Provide the [X, Y] coordinate of the cell's center where the given text is located.  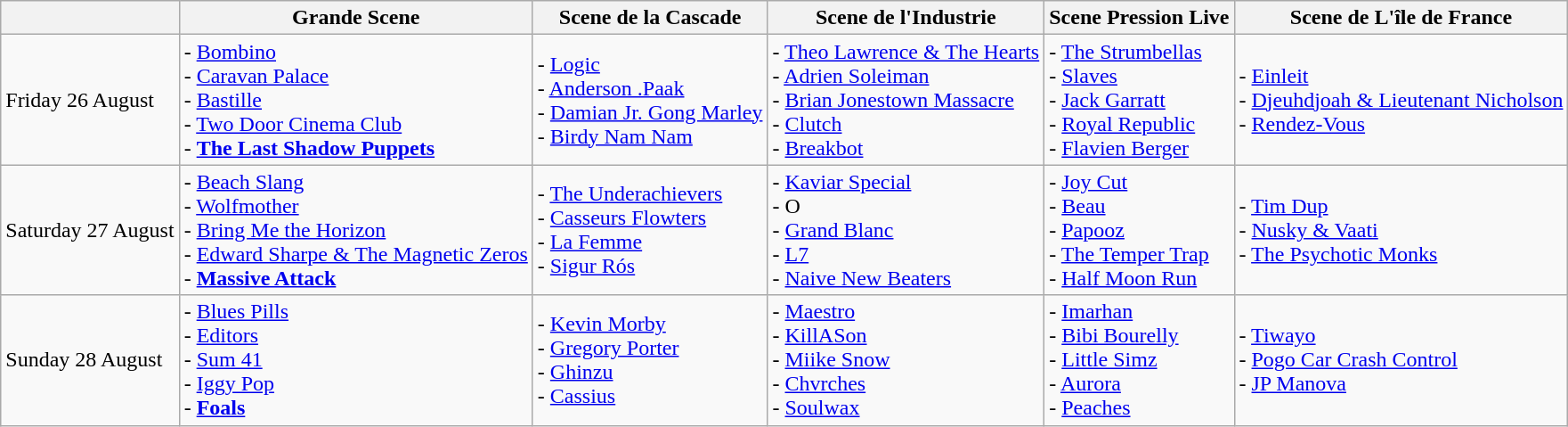
- Einleit- Djeuhdjoah & Lieutenant Nicholson- Rendez-Vous [1401, 100]
- The Strumbellas- Slaves- Jack Garratt- Royal Republic- Flavien Berger [1140, 100]
- Maestro- KillASon- Miike Snow- Chvrches- Soulwax [906, 360]
- The Underachievers- Casseurs Flowters- La Femme- Sigur Rós [650, 230]
Grande Scene [356, 18]
- Tiwayo- Pogo Car Crash Control- JP Manova [1401, 360]
- Logic- Anderson .Paak- Damian Jr. Gong Marley- Birdy Nam Nam [650, 100]
- Bombino- Caravan Palace- Bastille- Two Door Cinema Club- The Last Shadow Puppets [356, 100]
Saturday 27 August [90, 230]
- Joy Cut- Beau- Papooz- The Temper Trap- Half Moon Run [1140, 230]
- Imarhan- Bibi Bourelly- Little Simz- Aurora- Peaches [1140, 360]
- Kaviar Special- O- Grand Blanc- L7- Naive New Beaters [906, 230]
- Theo Lawrence & The Hearts- Adrien Soleiman- Brian Jonestown Massacre- Clutch- Breakbot [906, 100]
- Tim Dup- Nusky & Vaati- The Psychotic Monks [1401, 230]
- Beach Slang- Wolfmother- Bring Me the Horizon- Edward Sharpe & The Magnetic Zeros- Massive Attack [356, 230]
Friday 26 August [90, 100]
Scene Pression Live [1140, 18]
Scene de la Cascade [650, 18]
Sunday 28 August [90, 360]
Scene de L'île de France [1401, 18]
Scene de l'Industrie [906, 18]
- Kevin Morby- Gregory Porter- Ghinzu- Cassius [650, 360]
- Blues Pills- Editors- Sum 41- Iggy Pop- Foals [356, 360]
